Output the (x, y) coordinate of the center of the cell containing the given text.  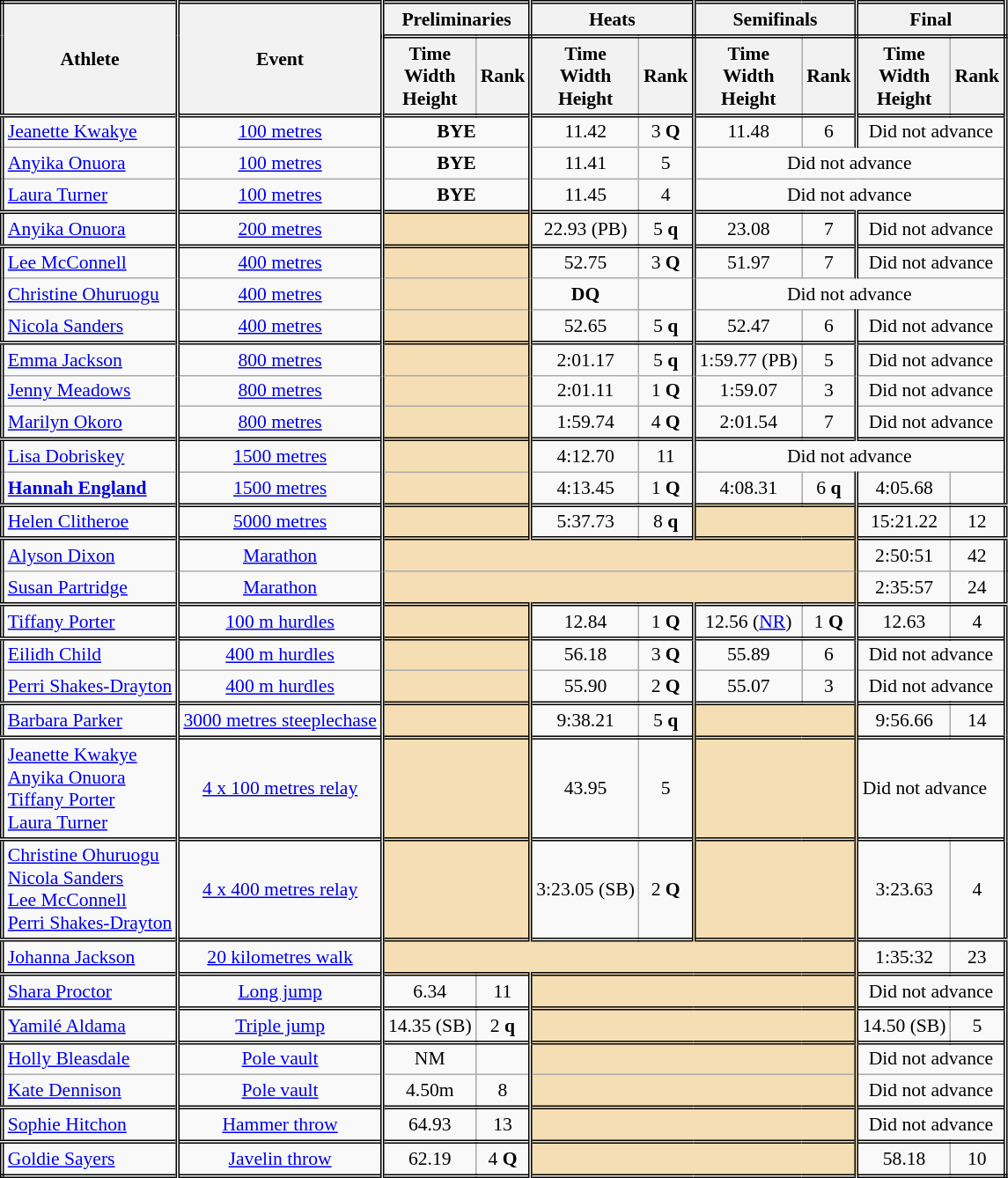
6 q (829, 488)
Preliminaries (456, 19)
52.65 (585, 326)
51.97 (748, 262)
DQ (585, 295)
13 (504, 1125)
23 (978, 958)
4:05.68 (903, 488)
Holly Bleasdale (90, 1058)
62.19 (429, 1159)
11.41 (585, 164)
11.48 (748, 132)
2:01.54 (748, 423)
55.90 (585, 687)
3:23.63 (903, 889)
Javelin throw (280, 1159)
4:13.45 (585, 488)
Kate Dennison (90, 1092)
52.47 (748, 326)
24 (978, 588)
52.75 (585, 262)
200 metres (280, 229)
Sophie Hitchon (90, 1125)
100 m hurdles (280, 622)
5:37.73 (585, 521)
NM (429, 1058)
6.34 (429, 991)
20 kilometres walk (280, 958)
Susan Partridge (90, 588)
Marilyn Okoro (90, 423)
Perri Shakes-Drayton (90, 687)
Athlete (90, 59)
2 q (504, 1025)
55.89 (748, 655)
2:50:51 (903, 555)
43.95 (585, 789)
1:59.07 (748, 391)
4.50m (429, 1092)
3000 metres steeplechase (280, 720)
Yamilé Aldama (90, 1025)
23.08 (748, 229)
2:01.11 (585, 391)
1:35:32 (903, 958)
12 (978, 521)
14.50 (SB) (903, 1025)
1:59.74 (585, 423)
11.42 (585, 132)
9:38.21 (585, 720)
Hammer throw (280, 1125)
Nicola Sanders (90, 326)
8 q (666, 521)
10 (978, 1159)
Hannah England (90, 488)
Helen Clitheroe (90, 521)
4 x 100 metres relay (280, 789)
Alyson Dixon (90, 555)
14.35 (SB) (429, 1025)
Semifinals (775, 19)
Triple jump (280, 1025)
15:21.22 (903, 521)
2:35:57 (903, 588)
Lisa Dobriskey (90, 456)
Johanna Jackson (90, 958)
Eilidh Child (90, 655)
Lee McConnell (90, 262)
64.93 (429, 1125)
4:12.70 (585, 456)
Tiffany Porter (90, 622)
Christine Ohuruogu (90, 295)
22.93 (PB) (585, 229)
12.84 (585, 622)
42 (978, 555)
4:08.31 (748, 488)
1:59.77 (PB) (748, 359)
56.18 (585, 655)
14 (978, 720)
58.18 (903, 1159)
55.07 (748, 687)
Christine OhuruoguNicola SandersLee McConnellPerri Shakes-Drayton (90, 889)
3:23.05 (SB) (585, 889)
9:56.66 (903, 720)
Jeanette KwakyeAnyika OnuoraTiffany PorterLaura Turner (90, 789)
Barbara Parker (90, 720)
4 x 400 metres relay (280, 889)
2:01.17 (585, 359)
8 (504, 1092)
5000 metres (280, 521)
Long jump (280, 991)
Shara Proctor (90, 991)
Jeanette Kwakye (90, 132)
12.63 (903, 622)
12.56 (NR) (748, 622)
Heats (613, 19)
Emma Jackson (90, 359)
Jenny Meadows (90, 391)
Laura Turner (90, 195)
Final (931, 19)
Goldie Sayers (90, 1159)
11.45 (585, 195)
Event (280, 59)
